Return the (X, Y) coordinate for the center point of the cell that contains the specified text.  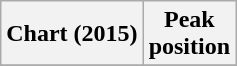
Chart (2015) (72, 34)
Peak position (189, 34)
